Output the [x, y] coordinate of the center of the cell containing the given text.  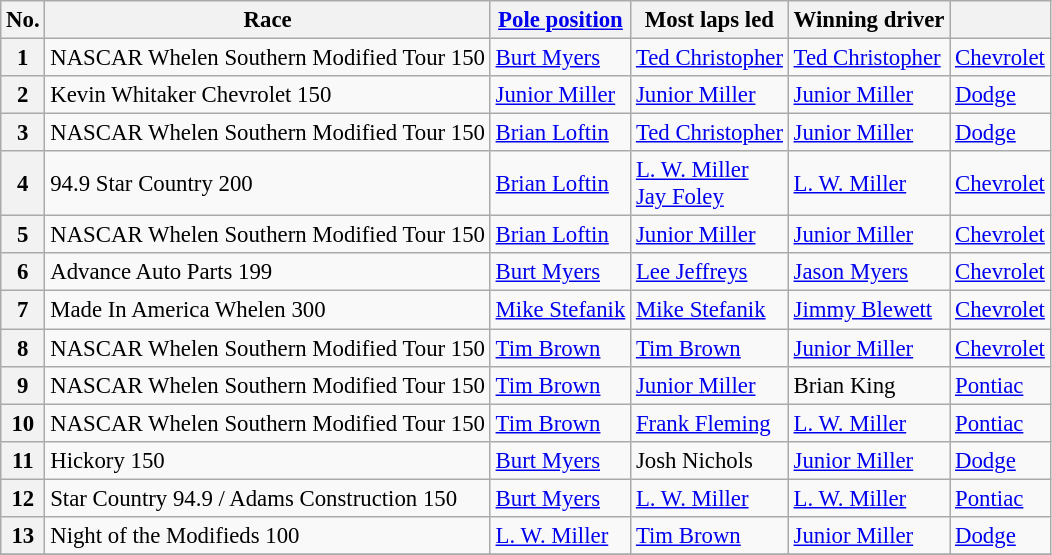
Star Country 94.9 / Adams Construction 150 [268, 498]
94.9 Star Country 200 [268, 184]
Jason Myers [868, 273]
Kevin Whitaker Chevrolet 150 [268, 95]
Josh Nichols [710, 460]
6 [23, 273]
Pole position [560, 20]
Winning driver [868, 20]
10 [23, 423]
8 [23, 348]
4 [23, 184]
Hickory 150 [268, 460]
5 [23, 235]
Made In America Whelen 300 [268, 310]
Advance Auto Parts 199 [268, 273]
1 [23, 58]
3 [23, 133]
12 [23, 498]
No. [23, 20]
Most laps led [710, 20]
L. W. MillerJay Foley [710, 184]
9 [23, 385]
Frank Fleming [710, 423]
13 [23, 536]
2 [23, 95]
7 [23, 310]
Jimmy Blewett [868, 310]
Race [268, 20]
Brian King [868, 385]
Night of the Modifieds 100 [268, 536]
11 [23, 460]
Lee Jeffreys [710, 273]
